Search for the cell housing the specified text and yield its (x, y) center coordinate. 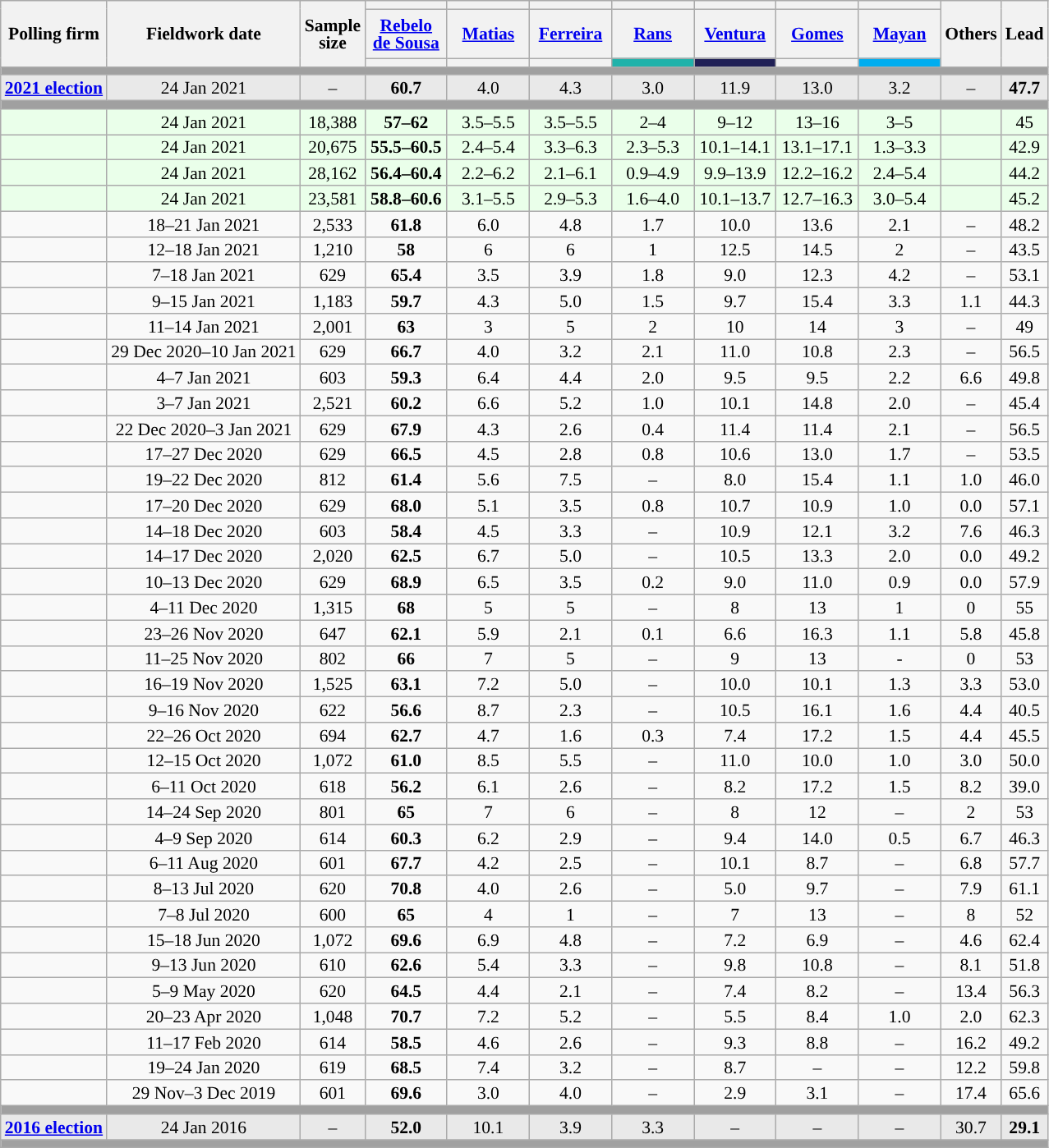
694 (333, 736)
44.2 (1025, 172)
8.0 (735, 480)
57.1 (1025, 506)
58.8–60.6 (406, 199)
7.6 (971, 530)
622 (333, 709)
647 (333, 632)
45 (1025, 122)
12.5 (735, 250)
19–22 Dec 2020 (204, 480)
6.8 (971, 862)
2.9–5.3 (570, 199)
2–4 (653, 122)
812 (333, 480)
14.0 (817, 838)
12.7–16.3 (817, 199)
3.0–5.4 (899, 199)
24 Jan 2016 (204, 1127)
11–25 Nov 2020 (204, 659)
Rebelo de Sousa (406, 34)
13–16 (817, 122)
10.1–14.1 (735, 148)
5.1 (488, 506)
59.3 (406, 378)
Others (971, 34)
58.4 (406, 530)
9.8 (735, 966)
2021 election (54, 89)
68.0 (406, 506)
8.4 (817, 1017)
14.8 (817, 402)
1.3–3.3 (899, 148)
16–19 Nov 2020 (204, 685)
62.1 (406, 632)
62.3 (1025, 1017)
20,675 (333, 148)
3.1–5.5 (488, 199)
7.9 (971, 889)
1,210 (333, 250)
7–8 Jul 2020 (204, 915)
62.5 (406, 557)
18,388 (333, 122)
2,533 (333, 223)
0.3 (653, 736)
53.5 (1025, 453)
17–20 Dec 2020 (204, 506)
8.8 (817, 1041)
6–11 Aug 2020 (204, 862)
22–26 Oct 2020 (204, 736)
59.7 (406, 301)
5–9 May 2020 (204, 990)
52.0 (406, 1127)
6.0 (488, 223)
50.0 (1025, 760)
10.6 (735, 453)
2.3–5.3 (653, 148)
28,162 (333, 172)
19–24 Jan 2020 (204, 1068)
2,521 (333, 402)
5.6 (488, 480)
11.9 (735, 89)
57.9 (1025, 581)
802 (333, 659)
Mayan (899, 34)
63 (406, 327)
60.7 (406, 89)
4 (488, 915)
43.5 (1025, 250)
66.5 (406, 453)
12.1 (817, 530)
3–5 (899, 122)
17.4 (971, 1094)
14–18 Dec 2020 (204, 530)
15–18 Jun 2020 (204, 939)
14 (817, 327)
2.8 (570, 453)
14–17 Dec 2020 (204, 557)
64.5 (406, 990)
Fieldwork date (204, 34)
13.1–17.1 (817, 148)
4.7 (488, 736)
56.6 (406, 709)
23,581 (333, 199)
0.9 (899, 581)
61.0 (406, 760)
12–18 Jan 2021 (204, 250)
Gomes (817, 34)
47.7 (1025, 89)
61.1 (1025, 889)
62.4 (1025, 939)
Samplesize (333, 34)
66 (406, 659)
62.6 (406, 966)
5.8 (971, 632)
55 (1025, 608)
8.1 (971, 966)
6.5 (488, 581)
20–23 Apr 2020 (204, 1017)
Polling firm (54, 34)
46.0 (1025, 480)
57.7 (1025, 862)
801 (333, 811)
Matias (488, 34)
10 (735, 327)
45.8 (1025, 632)
1,048 (333, 1017)
4–11 Dec 2020 (204, 608)
2.2 (899, 378)
16.2 (971, 1041)
0.9–4.9 (653, 172)
17–27 Dec 2020 (204, 453)
18–21 Jan 2021 (204, 223)
Ferreira (570, 34)
12.3 (817, 276)
48.2 (1025, 223)
6.1 (488, 787)
45.5 (1025, 736)
618 (333, 787)
2016 election (54, 1127)
58.5 (406, 1041)
56.4–60.4 (406, 172)
1,315 (333, 608)
12.2 (971, 1068)
0.2 (653, 581)
1,183 (333, 301)
58 (406, 250)
52 (1025, 915)
10.7 (735, 506)
42.9 (1025, 148)
22 Dec 2020–3 Jan 2021 (204, 429)
49.8 (1025, 378)
30.7 (971, 1127)
Lead (1025, 34)
65.4 (406, 276)
53.1 (1025, 276)
9.9–13.9 (735, 172)
23–26 Nov 2020 (204, 632)
5.9 (488, 632)
13.6 (817, 223)
Rans (653, 34)
62.7 (406, 736)
9.3 (735, 1041)
12.2–16.2 (817, 172)
12–15 Oct 2020 (204, 760)
- (899, 659)
Ventura (735, 34)
45.4 (1025, 402)
40.5 (1025, 709)
8.5 (488, 760)
67.7 (406, 862)
10.1–13.7 (735, 199)
63.1 (406, 685)
2.2–6.2 (488, 172)
11–14 Jan 2021 (204, 327)
9–12 (735, 122)
59.8 (1025, 1068)
13.4 (971, 990)
9–15 Jan 2021 (204, 301)
45.2 (1025, 199)
6–11 Oct 2020 (204, 787)
60.2 (406, 402)
67.9 (406, 429)
600 (333, 915)
44.3 (1025, 301)
9–13 Jun 2020 (204, 966)
68 (406, 608)
51.8 (1025, 966)
1,525 (333, 685)
3.3–6.3 (570, 148)
9–16 Nov 2020 (204, 709)
49 (1025, 327)
9.4 (735, 838)
61.8 (406, 223)
7–18 Jan 2021 (204, 276)
0.4 (653, 429)
1.6–4.0 (653, 199)
14–24 Sep 2020 (204, 811)
0.5 (899, 838)
70.7 (406, 1017)
3–7 Jan 2021 (204, 402)
4–7 Jan 2021 (204, 378)
61.4 (406, 480)
56.2 (406, 787)
29.1 (1025, 1127)
2,020 (333, 557)
53.0 (1025, 685)
16.3 (817, 632)
10–13 Dec 2020 (204, 581)
1.3 (899, 685)
8–13 Jul 2020 (204, 889)
1.8 (653, 276)
619 (333, 1068)
5.4 (488, 966)
68.5 (406, 1068)
0.1 (653, 632)
13.3 (817, 557)
70.8 (406, 889)
29 Dec 2020–10 Jan 2021 (204, 351)
66.7 (406, 351)
4–9 Sep 2020 (204, 838)
6.2 (488, 838)
9 (735, 659)
60.3 (406, 838)
57–62 (406, 122)
68.9 (406, 581)
12 (817, 811)
11–17 Feb 2020 (204, 1041)
56.3 (1025, 990)
29 Nov–3 Dec 2019 (204, 1094)
2.5 (570, 862)
16.1 (817, 709)
6.4 (488, 378)
610 (333, 966)
39.0 (1025, 787)
65.6 (1025, 1094)
2.1–6.1 (570, 172)
7.5 (570, 480)
3.1 (817, 1094)
14.5 (817, 250)
2,001 (333, 327)
55.5–60.5 (406, 148)
